Identify which cell holds the provided text, then report its [x, y] central coordinate. 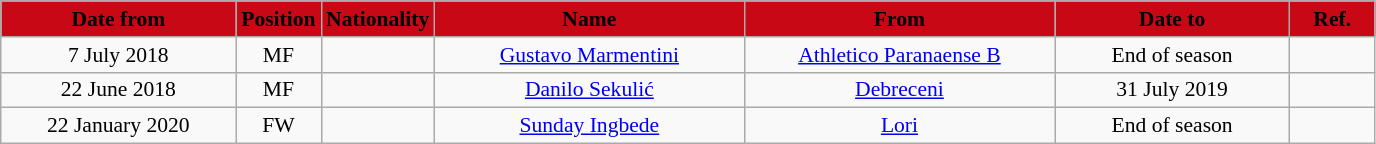
Nationality [378, 19]
31 July 2019 [1172, 90]
Name [589, 19]
Ref. [1332, 19]
Gustavo Marmentini [589, 55]
7 July 2018 [118, 55]
Position [278, 19]
22 January 2020 [118, 126]
From [899, 19]
22 June 2018 [118, 90]
Debreceni [899, 90]
Danilo Sekulić [589, 90]
Athletico Paranaense B [899, 55]
Date from [118, 19]
FW [278, 126]
Sunday Ingbede [589, 126]
Date to [1172, 19]
Lori [899, 126]
